Identify which cell holds the provided text, then report its [x, y] central coordinate. 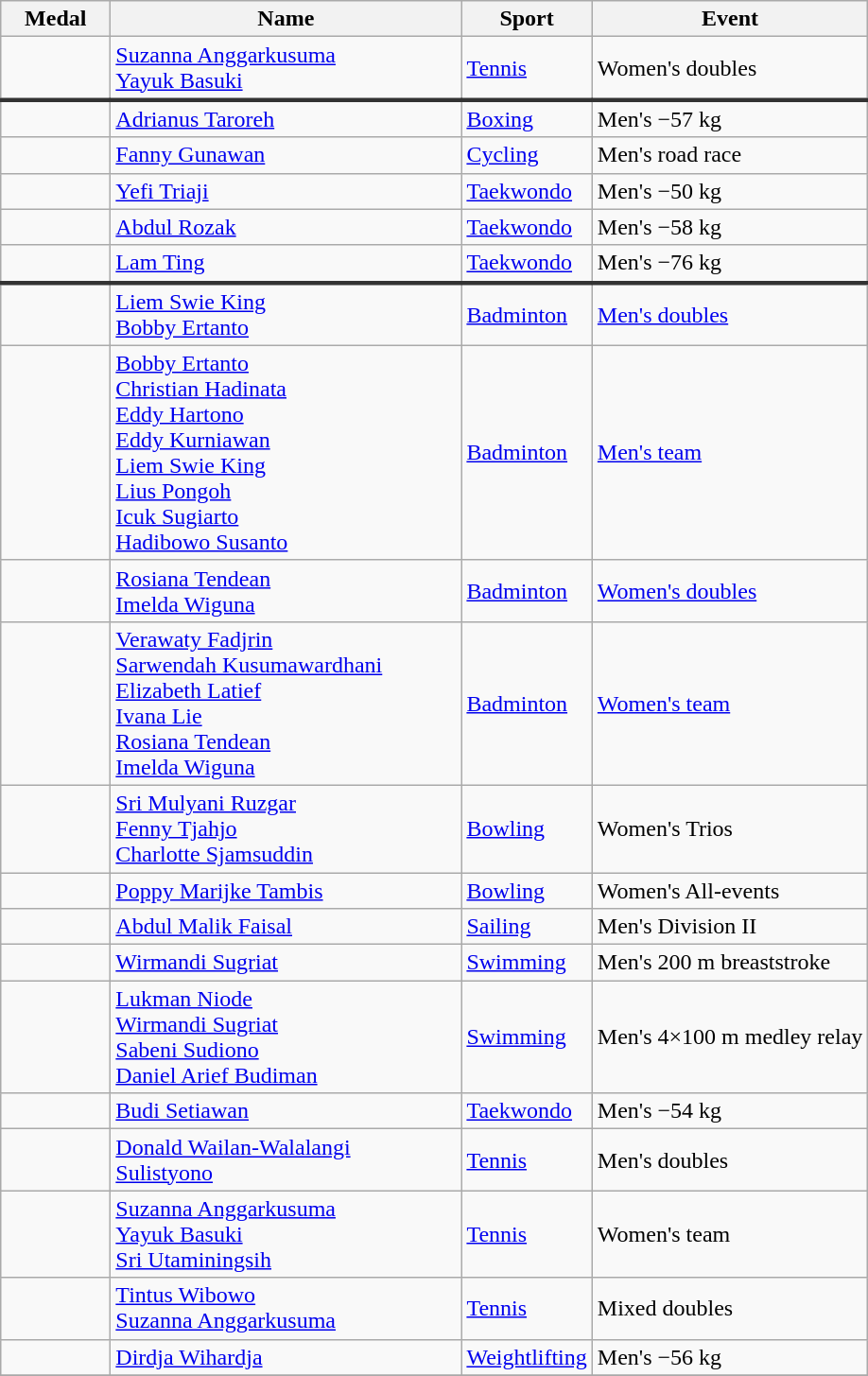
Mixed doubles [730, 1309]
Fanny Gunawan [286, 155]
Rosiana TendeanImelda Wiguna [286, 590]
Men's team [730, 452]
Liem Swie KingBobby Ertanto [286, 314]
Suzanna AnggarkusumaYayuk BasukiSri Utaminingsih [286, 1234]
Men's Division II [730, 927]
Lukman NiodeWirmandi SugriatSabeni SudionoDaniel Arief Budiman [286, 1036]
Dirdja Wihardja [286, 1357]
Lam Ting [286, 264]
Yefi Triaji [286, 191]
Cycling [527, 155]
Abdul Rozak [286, 227]
Wirmandi Sugriat [286, 963]
Name [286, 19]
Men's 200 m breaststroke [730, 963]
Men's −58 kg [730, 227]
Tintus WibowoSuzanna Anggarkusuma [286, 1309]
Bobby ErtantoChristian HadinataEddy HartonoEddy KurniawanLiem Swie KingLius PongohIcuk SugiartoHadibowo Susanto [286, 452]
Women's Trios [730, 828]
Sri Mulyani RuzgarFenny TjahjoCharlotte Sjamsuddin [286, 828]
Sport [527, 19]
Verawaty FadjrinSarwendah KusumawardhaniElizabeth LatiefIvana LieRosiana TendeanImelda Wiguna [286, 704]
Budi Setiawan [286, 1111]
Men's −50 kg [730, 191]
Poppy Marijke Tambis [286, 890]
Men's −76 kg [730, 264]
Sailing [527, 927]
Abdul Malik Faisal [286, 927]
Medal [56, 19]
Event [730, 19]
Men's −54 kg [730, 1111]
Boxing [527, 118]
Suzanna AnggarkusumaYayuk Basuki [286, 68]
Donald Wailan-WalalangiSulistyono [286, 1159]
Adrianus Taroreh [286, 118]
Weightlifting [527, 1357]
Men's −56 kg [730, 1357]
Men's 4×100 m medley relay [730, 1036]
Women's All-events [730, 890]
Men's −57 kg [730, 118]
Men's road race [730, 155]
